Extract the (x, y) coordinate from the center of the cell holding the provided text.  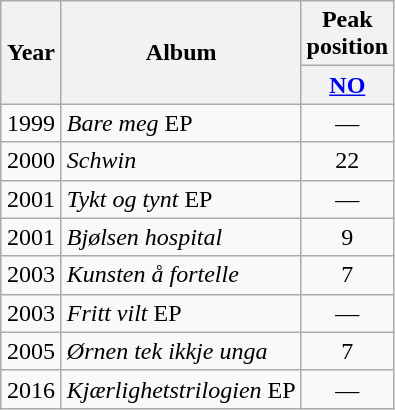
2000 (32, 161)
2005 (32, 351)
Album (181, 52)
Bjølsen hospital (181, 237)
NO (347, 85)
Peak position (347, 34)
Bare meg EP (181, 123)
Fritt vilt EP (181, 313)
Ørnen tek ikkje unga (181, 351)
Schwin (181, 161)
Kunsten å fortelle (181, 275)
9 (347, 237)
22 (347, 161)
Kjærlighetstrilogien EP (181, 389)
Year (32, 52)
2016 (32, 389)
1999 (32, 123)
Tykt og tynt EP (181, 199)
